Search for the cell housing the specified text and yield its (X, Y) center coordinate. 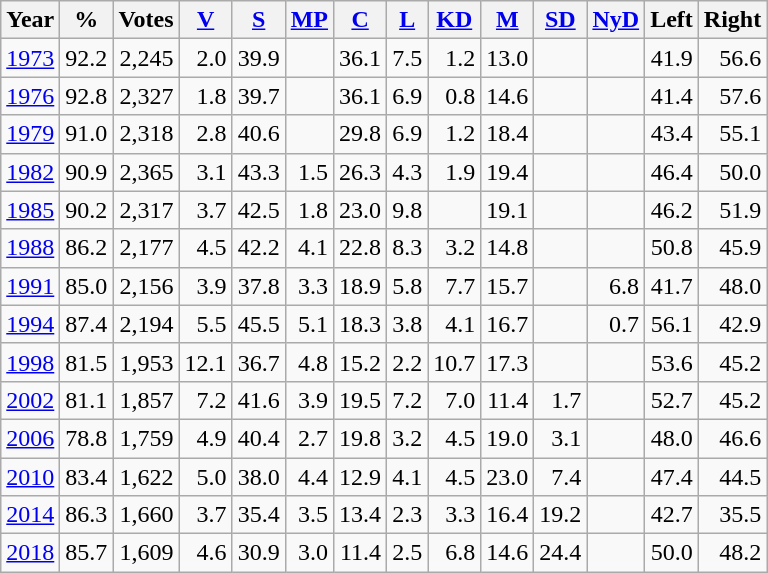
39.9 (258, 58)
81.1 (86, 400)
18.4 (508, 134)
Votes (146, 20)
3.5 (309, 515)
5.0 (206, 477)
85.7 (86, 553)
90.9 (86, 172)
2002 (30, 400)
1,953 (146, 362)
2.8 (206, 134)
1,622 (146, 477)
19.2 (560, 515)
92.8 (86, 96)
2010 (30, 477)
1994 (30, 324)
1.5 (309, 172)
2,317 (146, 210)
24.4 (560, 553)
15.7 (508, 286)
40.4 (258, 438)
18.3 (360, 324)
45.9 (732, 248)
86.2 (86, 248)
19.0 (508, 438)
1985 (30, 210)
0.8 (454, 96)
3.8 (408, 324)
40.6 (258, 134)
Left (672, 20)
42.5 (258, 210)
4.4 (309, 477)
90.2 (86, 210)
85.0 (86, 286)
37.8 (258, 286)
12.9 (360, 477)
35.4 (258, 515)
17.3 (508, 362)
7.0 (454, 400)
1,759 (146, 438)
39.7 (258, 96)
19.1 (508, 210)
4.9 (206, 438)
7.7 (454, 286)
M (508, 20)
46.6 (732, 438)
92.2 (86, 58)
7.4 (560, 477)
2,177 (146, 248)
12.1 (206, 362)
4.3 (408, 172)
5.8 (408, 286)
18.9 (360, 286)
2.7 (309, 438)
35.5 (732, 515)
L (408, 20)
2,327 (146, 96)
13.0 (508, 58)
42.9 (732, 324)
38.0 (258, 477)
19.8 (360, 438)
5.1 (309, 324)
43.3 (258, 172)
1.9 (454, 172)
S (258, 20)
1,857 (146, 400)
2,194 (146, 324)
86.3 (86, 515)
4.6 (206, 553)
2.5 (408, 553)
81.5 (86, 362)
78.8 (86, 438)
55.1 (732, 134)
2.2 (408, 362)
NyD (616, 20)
16.7 (508, 324)
3.0 (309, 553)
4.8 (309, 362)
2,318 (146, 134)
16.4 (508, 515)
1.7 (560, 400)
2014 (30, 515)
42.2 (258, 248)
56.1 (672, 324)
V (206, 20)
MP (309, 20)
83.4 (86, 477)
1979 (30, 134)
46.4 (672, 172)
SD (560, 20)
13.4 (360, 515)
45.5 (258, 324)
1991 (30, 286)
Right (732, 20)
0.7 (616, 324)
C (360, 20)
46.2 (672, 210)
15.2 (360, 362)
14.8 (508, 248)
42.7 (672, 515)
19.4 (508, 172)
2.3 (408, 515)
47.4 (672, 477)
2,245 (146, 58)
2.0 (206, 58)
30.9 (258, 553)
19.5 (360, 400)
44.5 (732, 477)
1976 (30, 96)
2006 (30, 438)
1982 (30, 172)
KD (454, 20)
53.6 (672, 362)
2,156 (146, 286)
26.3 (360, 172)
1,660 (146, 515)
1,609 (146, 553)
50.8 (672, 248)
41.7 (672, 286)
8.3 (408, 248)
91.0 (86, 134)
56.6 (732, 58)
1988 (30, 248)
51.9 (732, 210)
43.4 (672, 134)
1973 (30, 58)
48.2 (732, 553)
1998 (30, 362)
9.8 (408, 210)
41.9 (672, 58)
52.7 (672, 400)
5.5 (206, 324)
10.7 (454, 362)
2018 (30, 553)
87.4 (86, 324)
29.8 (360, 134)
41.4 (672, 96)
7.5 (408, 58)
% (86, 20)
36.7 (258, 362)
22.8 (360, 248)
41.6 (258, 400)
Year (30, 20)
57.6 (732, 96)
2,365 (146, 172)
